For the text-containing cell, return its midpoint in [x, y] coordinate format. 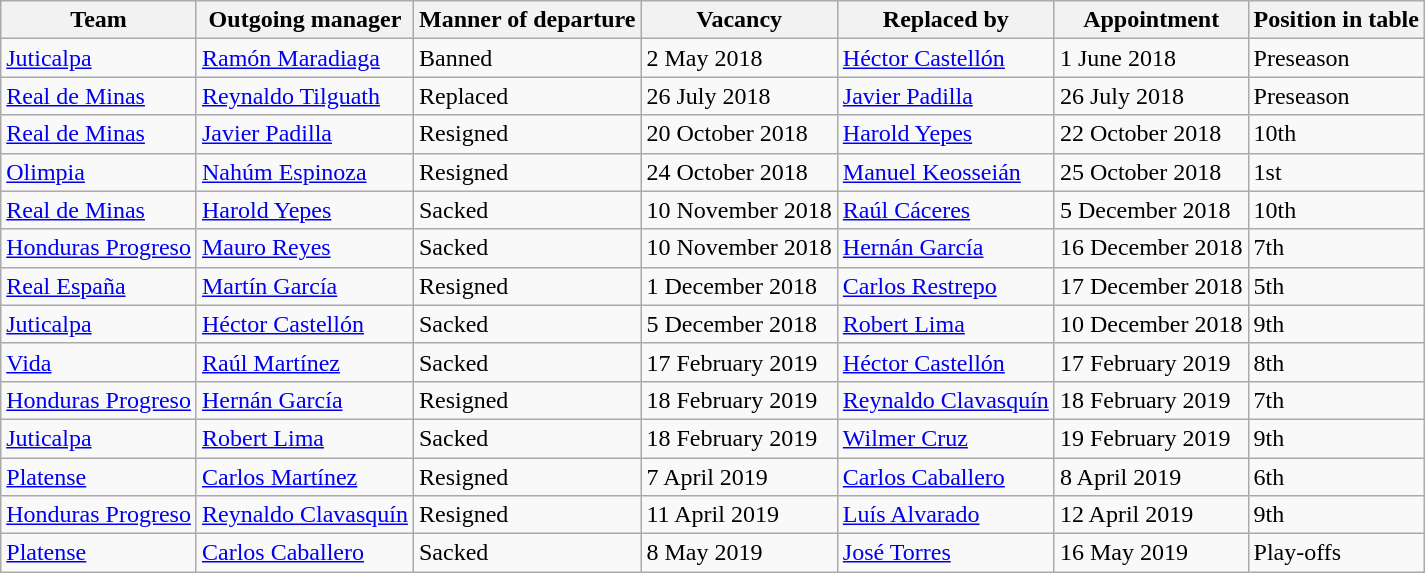
Position in table [1336, 20]
Manner of departure [526, 20]
Raúl Martínez [304, 362]
19 February 2019 [1151, 438]
Luís Alvarado [946, 515]
Replaced by [946, 20]
Team [99, 20]
8 May 2019 [739, 553]
Reynaldo Tilguath [304, 96]
8 April 2019 [1151, 477]
2 May 2018 [739, 58]
Vacancy [739, 20]
Raúl Cáceres [946, 210]
Real España [99, 286]
Outgoing manager [304, 20]
20 October 2018 [739, 134]
Play-offs [1336, 553]
7 April 2019 [739, 477]
1st [1336, 172]
Nahúm Espinoza [304, 172]
12 April 2019 [1151, 515]
Vida [99, 362]
Carlos Martínez [304, 477]
11 April 2019 [739, 515]
Banned [526, 58]
16 December 2018 [1151, 248]
6th [1336, 477]
16 May 2019 [1151, 553]
Appointment [1151, 20]
Ramón Maradiaga [304, 58]
Wilmer Cruz [946, 438]
José Torres [946, 553]
25 October 2018 [1151, 172]
Replaced [526, 96]
1 June 2018 [1151, 58]
10 December 2018 [1151, 324]
5th [1336, 286]
8th [1336, 362]
Olimpia [99, 172]
Mauro Reyes [304, 248]
24 October 2018 [739, 172]
Carlos Restrepo [946, 286]
Martín García [304, 286]
Manuel Keosseián [946, 172]
17 December 2018 [1151, 286]
22 October 2018 [1151, 134]
1 December 2018 [739, 286]
